Pinpoint the cell where the given text exists, returning its [X, Y] midpoint coordinate. 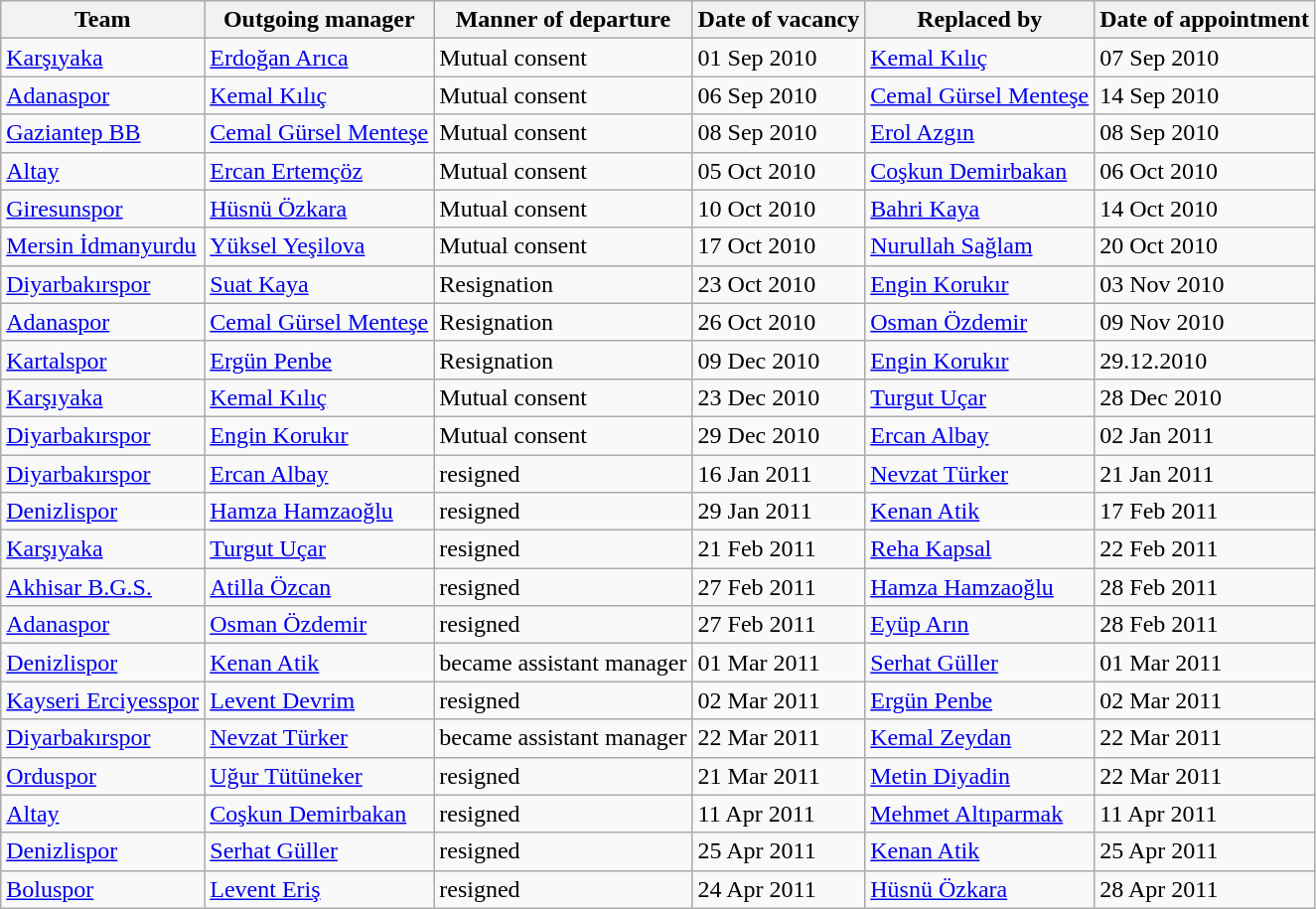
Manner of departure [563, 20]
29.12.2010 [1205, 360]
Replaced by [979, 20]
Date of appointment [1205, 20]
Erdoğan Arıca [320, 58]
Metin Diyadin [979, 776]
Boluspor [103, 889]
Mersin İdmanyurdu [103, 246]
Nurullah Sağlam [979, 246]
16 Jan 2011 [779, 474]
09 Nov 2010 [1205, 322]
Atilla Özcan [320, 587]
17 Feb 2011 [1205, 512]
Kartalspor [103, 360]
06 Oct 2010 [1205, 171]
14 Sep 2010 [1205, 95]
29 Jan 2011 [779, 512]
Outgoing manager [320, 20]
Reha Kapsal [979, 549]
Kayseri Erciyesspor [103, 700]
Team [103, 20]
Levent Eriş [320, 889]
Uğur Tütüneker [320, 776]
17 Oct 2010 [779, 246]
23 Oct 2010 [779, 284]
01 Sep 2010 [779, 58]
10 Oct 2010 [779, 209]
29 Dec 2010 [779, 435]
Bahri Kaya [979, 209]
Yüksel Yeşilova [320, 246]
28 Apr 2011 [1205, 889]
Date of vacancy [779, 20]
Mehmet Altıparmak [979, 814]
05 Oct 2010 [779, 171]
26 Oct 2010 [779, 322]
06 Sep 2010 [779, 95]
Levent Devrim [320, 700]
Kemal Zeydan [979, 738]
Ercan Ertemçöz [320, 171]
21 Mar 2011 [779, 776]
Gaziantep BB [103, 133]
22 Feb 2011 [1205, 549]
Orduspor [103, 776]
14 Oct 2010 [1205, 209]
20 Oct 2010 [1205, 246]
28 Dec 2010 [1205, 397]
07 Sep 2010 [1205, 58]
24 Apr 2011 [779, 889]
21 Jan 2011 [1205, 474]
09 Dec 2010 [779, 360]
23 Dec 2010 [779, 397]
Erol Azgın [979, 133]
02 Jan 2011 [1205, 435]
21 Feb 2011 [779, 549]
Suat Kaya [320, 284]
Akhisar B.G.S. [103, 587]
Giresunspor [103, 209]
Eyüp Arın [979, 625]
03 Nov 2010 [1205, 284]
